Locate the cell with the specified text and output its (x, y) center coordinate. 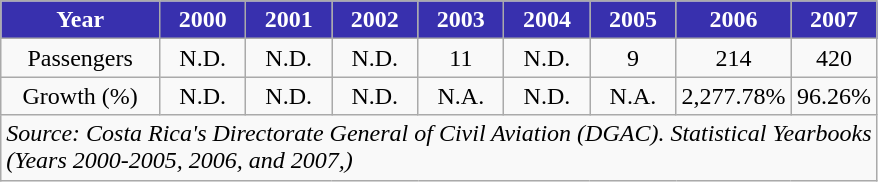
2002 (375, 20)
420 (834, 58)
2001 (289, 20)
Year (80, 20)
96.26% (834, 96)
11 (461, 58)
2000 (203, 20)
9 (633, 58)
Source: Costa Rica's Directorate General of Civil Aviation (DGAC). Statistical Yearbooks(Years 2000-2005, 2006, and 2007,) (439, 148)
2006 (734, 20)
214 (734, 58)
2004 (547, 20)
2007 (834, 20)
Growth (%) (80, 96)
2003 (461, 20)
2,277.78% (734, 96)
2005 (633, 20)
Passengers (80, 58)
